Search for the cell housing the specified text and yield its [x, y] center coordinate. 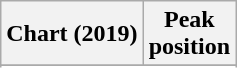
Chart (2019) [72, 34]
Peakposition [189, 34]
